Capture the cell that displays the provided text and extract its [X, Y] central coordinate. 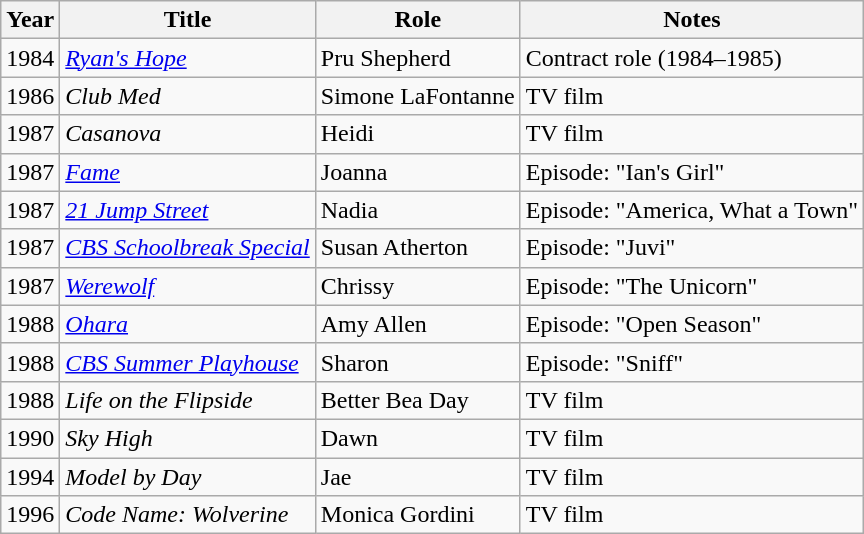
Dawn [418, 438]
1994 [30, 477]
21 Jump Street [188, 210]
Episode: "Ian's Girl" [692, 172]
Code Name: Wolverine [188, 515]
Better Bea Day [418, 400]
Ryan's Hope [188, 58]
Heidi [418, 134]
Simone LaFontanne [418, 96]
1990 [30, 438]
Episode: "America, What a Town" [692, 210]
CBS Schoolbreak Special [188, 248]
Jae [418, 477]
Ohara [188, 324]
Sky High [188, 438]
Werewolf [188, 286]
Model by Day [188, 477]
Joanna [418, 172]
1984 [30, 58]
Amy Allen [418, 324]
Year [30, 20]
Fame [188, 172]
Episode: "Open Season" [692, 324]
Monica Gordini [418, 515]
Pru Shepherd [418, 58]
Casanova [188, 134]
Title [188, 20]
1986 [30, 96]
Contract role (1984–1985) [692, 58]
Episode: "The Unicorn" [692, 286]
CBS Summer Playhouse [188, 362]
Susan Atherton [418, 248]
Club Med [188, 96]
1996 [30, 515]
Chrissy [418, 286]
Sharon [418, 362]
Episode: "Sniff" [692, 362]
Nadia [418, 210]
Life on the Flipside [188, 400]
Notes [692, 20]
Episode: "Juvi" [692, 248]
Role [418, 20]
